Search for the cell housing the specified text and yield its [X, Y] center coordinate. 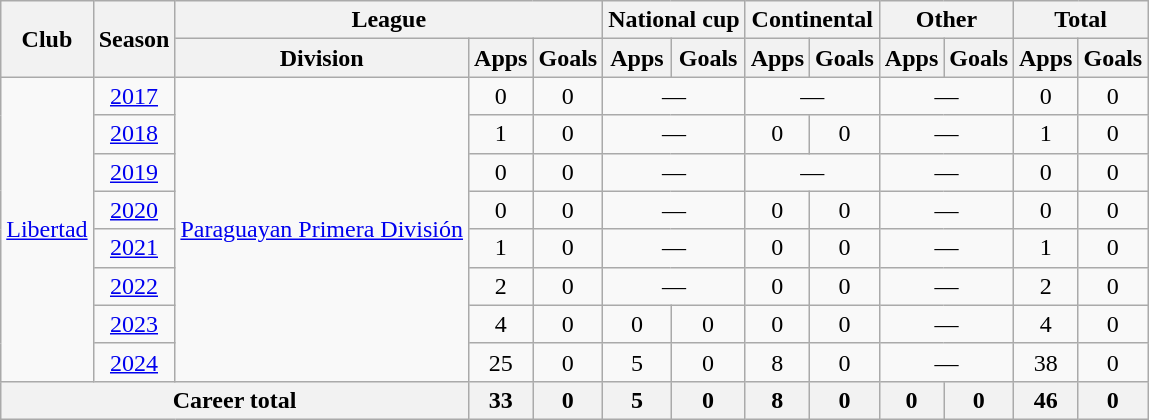
National cup [674, 20]
38 [1046, 362]
2019 [134, 172]
2018 [134, 134]
Paraguayan Primera División [322, 229]
46 [1046, 400]
Club [47, 39]
2021 [134, 248]
2022 [134, 286]
25 [501, 362]
Division [322, 58]
League [389, 20]
2023 [134, 324]
33 [501, 400]
2017 [134, 96]
Season [134, 39]
2024 [134, 362]
Libertad [47, 229]
Continental [812, 20]
Career total [235, 400]
Total [1081, 20]
Other [946, 20]
2020 [134, 210]
